Return [x, y] of the center of cell containing provided text 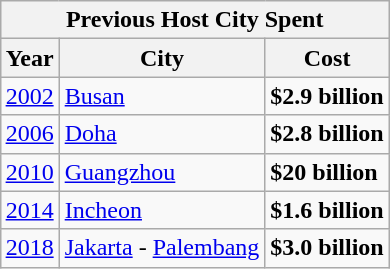
$2.8 billion [327, 134]
Guangzhou [162, 172]
$20 billion [327, 172]
2014 [30, 210]
Previous Host City Spent [194, 20]
2002 [30, 96]
2018 [30, 248]
Doha [162, 134]
City [162, 58]
Jakarta - Palembang [162, 248]
$1.6 billion [327, 210]
Year [30, 58]
$2.9 billion [327, 96]
2010 [30, 172]
$3.0 billion [327, 248]
2006 [30, 134]
Cost [327, 58]
Incheon [162, 210]
Busan [162, 96]
